Find where the given text appears and provide that cell's center as [X, Y] coordinate. 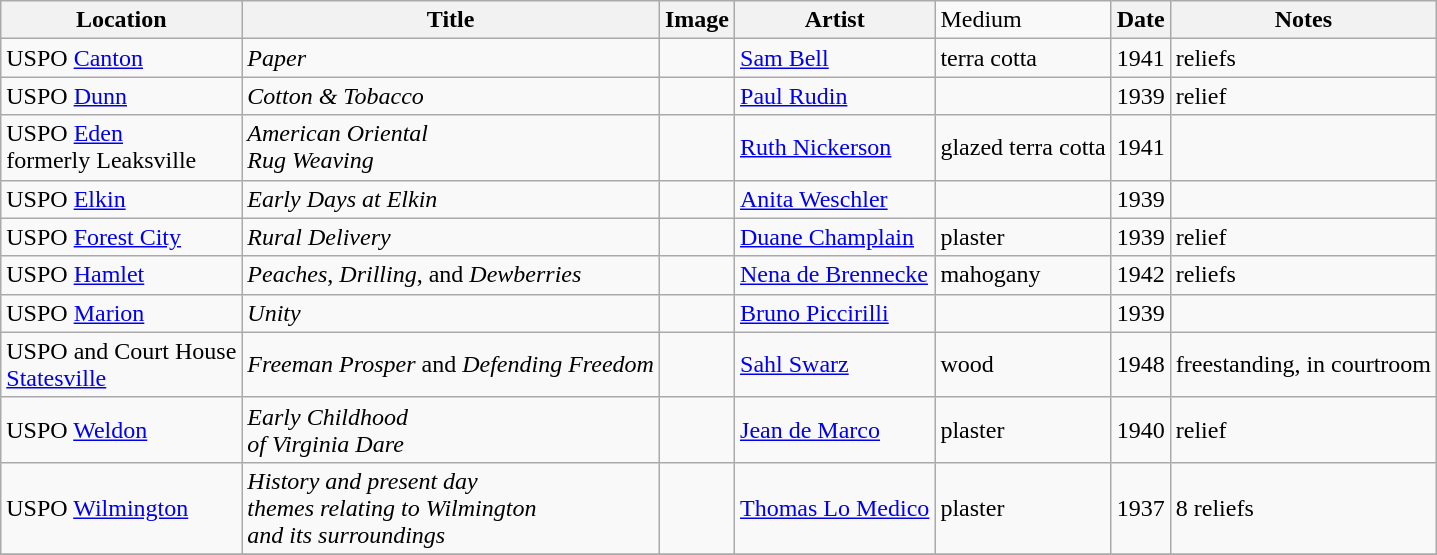
USPO Dunn [122, 96]
8 reliefs [1303, 508]
mahogany [1023, 275]
Paper [451, 58]
Rural Delivery [451, 237]
Location [122, 20]
American OrientalRug Weaving [451, 148]
Title [451, 20]
Peaches, Drilling, and Dewberries [451, 275]
1940 [1140, 430]
Early Childhoodof Virginia Dare [451, 430]
USPO Edenformerly Leaksville [122, 148]
Nena de Brennecke [835, 275]
USPO Weldon [122, 430]
USPO Wilmington [122, 508]
freestanding, in courtroom [1303, 364]
History and present daythemes relating to Wilmingtonand its surroundings [451, 508]
glazed terra cotta [1023, 148]
Cotton & Tobacco [451, 96]
USPO and Court HouseStatesville [122, 364]
Paul Rudin [835, 96]
Sahl Swarz [835, 364]
1942 [1140, 275]
Thomas Lo Medico [835, 508]
USPO Forest City [122, 237]
1948 [1140, 364]
Notes [1303, 20]
Anita Weschler [835, 199]
Ruth Nickerson [835, 148]
Artist [835, 20]
Duane Champlain [835, 237]
Date [1140, 20]
Jean de Marco [835, 430]
Image [696, 20]
Medium [1023, 20]
terra cotta [1023, 58]
Early Days at Elkin [451, 199]
Unity [451, 313]
1937 [1140, 508]
USPO Hamlet [122, 275]
wood [1023, 364]
Sam Bell [835, 58]
Bruno Piccirilli [835, 313]
USPO Marion [122, 313]
USPO Elkin [122, 199]
USPO Canton [122, 58]
Freeman Prosper and Defending Freedom [451, 364]
